Pinpoint the cell where the given text exists, returning its [X, Y] midpoint coordinate. 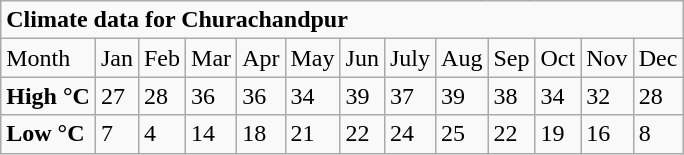
21 [312, 134]
Oct [558, 58]
July [410, 58]
Dec [658, 58]
Climate data for Churachandpur [342, 20]
7 [116, 134]
4 [162, 134]
19 [558, 134]
Low °C [48, 134]
Apr [261, 58]
24 [410, 134]
Jan [116, 58]
27 [116, 96]
16 [607, 134]
May [312, 58]
Jun [362, 58]
18 [261, 134]
38 [512, 96]
Feb [162, 58]
Nov [607, 58]
High °C [48, 96]
Aug [462, 58]
37 [410, 96]
Mar [212, 58]
8 [658, 134]
Month [48, 58]
32 [607, 96]
Sep [512, 58]
25 [462, 134]
14 [212, 134]
